Identify which cell holds the provided text, then report its (X, Y) central coordinate. 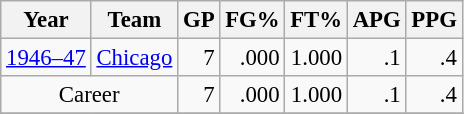
APG (376, 20)
GP (199, 20)
Team (134, 20)
FG% (252, 20)
FT% (316, 20)
Year (46, 20)
Chicago (134, 58)
PPG (434, 20)
Career (90, 95)
1946–47 (46, 58)
